From the cell containing the given text, extract its center point as [x, y] coordinate. 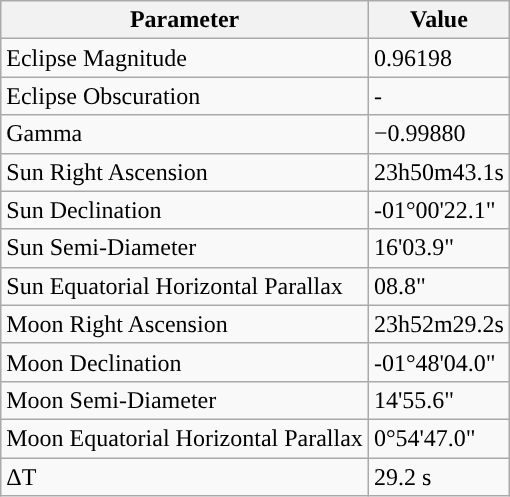
Gamma [185, 134]
14'55.6" [438, 400]
-01°00'22.1" [438, 210]
Sun Semi-Diameter [185, 248]
Sun Right Ascension [185, 172]
Eclipse Magnitude [185, 58]
Moon Declination [185, 362]
0.96198 [438, 58]
16'03.9" [438, 248]
29.2 s [438, 477]
Moon Right Ascension [185, 324]
23h52m29.2s [438, 324]
ΔT [185, 477]
Moon Semi-Diameter [185, 400]
Eclipse Obscuration [185, 96]
08.8" [438, 286]
Moon Equatorial Horizontal Parallax [185, 438]
Value [438, 20]
-01°48'04.0" [438, 362]
0°54'47.0" [438, 438]
- [438, 96]
−0.99880 [438, 134]
Sun Equatorial Horizontal Parallax [185, 286]
Sun Declination [185, 210]
23h50m43.1s [438, 172]
Parameter [185, 20]
